Provide the (x, y) coordinate of the cell's center where the given text is located.  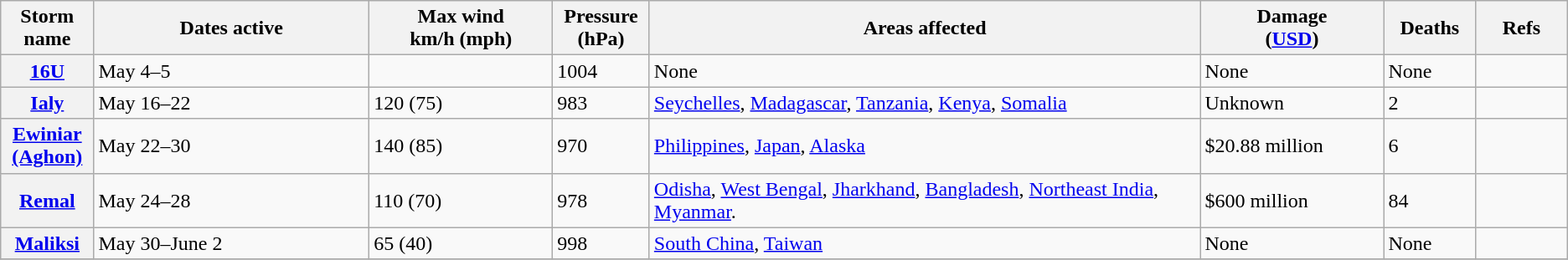
978 (601, 201)
Damage(USD) (1292, 28)
Remal (47, 201)
Max windkm/h (mph) (461, 28)
970 (601, 145)
120 (75) (461, 103)
Pressure(hPa) (601, 28)
Unknown (1292, 103)
983 (601, 103)
May 16–22 (231, 103)
Deaths (1430, 28)
$20.88 million (1292, 145)
2 (1430, 103)
May 24–28 (231, 201)
May 4–5 (231, 71)
16U (47, 71)
Seychelles, Madagascar, Tanzania, Kenya, Somalia (925, 103)
Philippines, Japan, Alaska (925, 145)
South China, Taiwan (925, 243)
6 (1430, 145)
Dates active (231, 28)
Odisha, West Bengal, Jharkhand, Bangladesh, Northeast India, Myanmar. (925, 201)
Storm name (47, 28)
998 (601, 243)
Ialy (47, 103)
Areas affected (925, 28)
$600 million (1292, 201)
1004 (601, 71)
Maliksi (47, 243)
65 (40) (461, 243)
140 (85) (461, 145)
May 22–30 (231, 145)
May 30–June 2 (231, 243)
Refs (1522, 28)
84 (1430, 201)
110 (70) (461, 201)
Ewiniar (Aghon) (47, 145)
